Scan for the cell matching the given text and deliver its [x, y] coordinate at center. 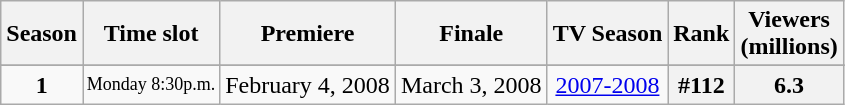
February 4, 2008 [308, 85]
March 3, 2008 [471, 85]
Rank [702, 34]
#112 [702, 85]
TV Season [608, 34]
Premiere [308, 34]
Monday 8:30p.m. [150, 85]
Time slot [150, 34]
Season [42, 34]
1 [42, 85]
2007-2008 [608, 85]
6.3 [789, 85]
Finale [471, 34]
Viewers(millions) [789, 34]
